Identify which cell holds the provided text, then report its [X, Y] central coordinate. 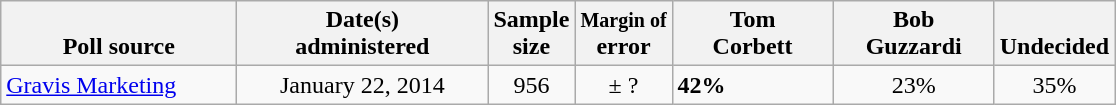
Gravis Marketing [119, 85]
35% [1054, 85]
Poll source [119, 34]
Date(s)administered [362, 34]
Margin oferror [624, 34]
956 [532, 85]
TomCorbett [752, 34]
Undecided [1054, 34]
42% [752, 85]
23% [914, 85]
BobGuzzardi [914, 34]
Samplesize [532, 34]
± ? [624, 85]
January 22, 2014 [362, 85]
